Return (X, Y) of the center of cell containing provided text 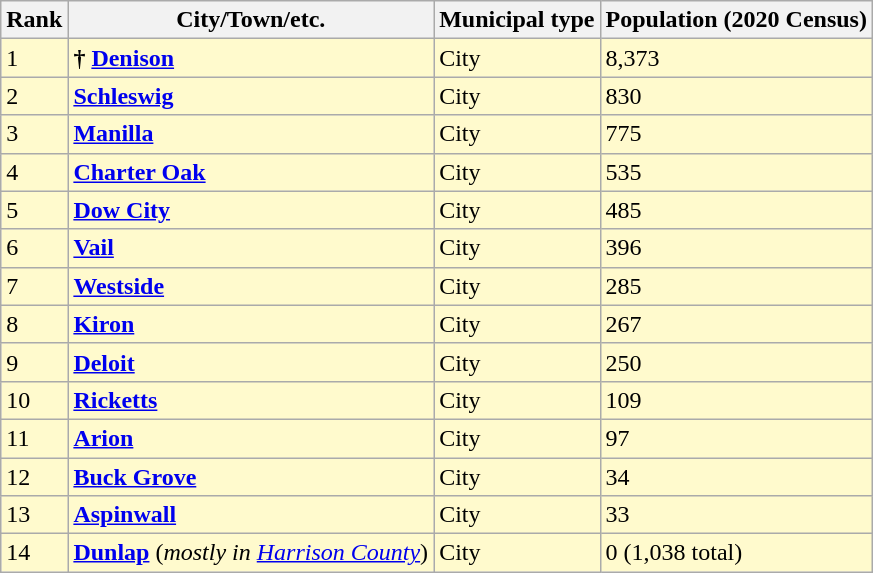
Kiron (251, 324)
6 (34, 248)
7 (34, 286)
Ricketts (251, 400)
97 (736, 438)
Aspinwall (251, 515)
13 (34, 515)
† Denison (251, 58)
11 (34, 438)
33 (736, 515)
14 (34, 553)
285 (736, 286)
267 (736, 324)
109 (736, 400)
Dow City (251, 210)
Rank (34, 20)
12 (34, 477)
Deloit (251, 362)
Manilla (251, 134)
10 (34, 400)
Vail (251, 248)
396 (736, 248)
Population (2020 Census) (736, 20)
34 (736, 477)
Schleswig (251, 96)
1 (34, 58)
Arion (251, 438)
250 (736, 362)
3 (34, 134)
8 (34, 324)
0 (1,038 total) (736, 553)
4 (34, 172)
535 (736, 172)
Charter Oak (251, 172)
485 (736, 210)
2 (34, 96)
8,373 (736, 58)
775 (736, 134)
City/Town/etc. (251, 20)
Dunlap (mostly in Harrison County) (251, 553)
830 (736, 96)
Westside (251, 286)
Buck Grove (251, 477)
Municipal type (517, 20)
5 (34, 210)
9 (34, 362)
